Capture the cell that displays the provided text and extract its (x, y) central coordinate. 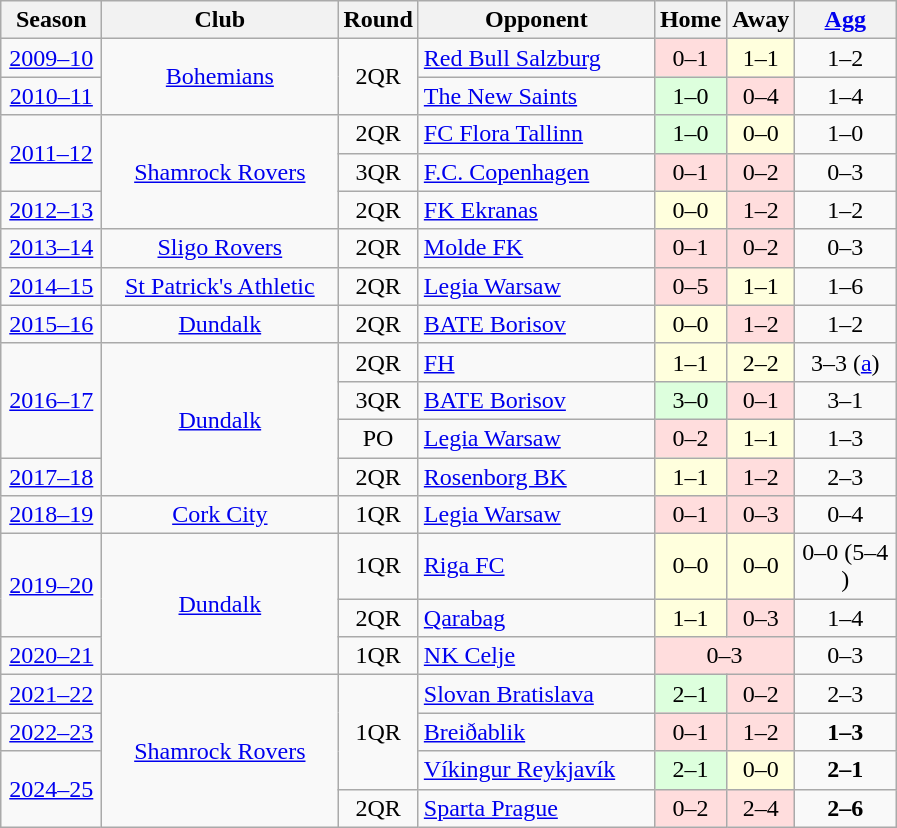
Slovan Bratislava (536, 694)
FC Flora Tallinn (536, 134)
Rosenborg BK (536, 477)
2024–25 (52, 789)
0–5 (690, 286)
F.C. Copenhagen (536, 172)
Víkingur Reykjavík (536, 770)
St Patrick's Athletic (220, 286)
3–1 (846, 400)
Club (220, 20)
2–6 (846, 808)
Sligo Rovers (220, 248)
3–0 (690, 400)
Agg (846, 20)
Home (690, 20)
2018–19 (52, 515)
PO (378, 438)
3–3 (a) (846, 362)
2013–14 (52, 248)
2016–17 (52, 400)
Away (761, 20)
Sparta Prague (536, 808)
Riga FC (536, 566)
NK Celje (536, 656)
Cork City (220, 515)
0–0 (5–4 ) (846, 566)
2019–20 (52, 586)
Breiðablik (536, 732)
Opponent (536, 20)
2012–13 (52, 210)
Qarabag (536, 618)
2010–11 (52, 96)
Red Bull Salzburg (536, 58)
2021–22 (52, 694)
FK Ekranas (536, 210)
Bohemians (220, 77)
Season (52, 20)
2011–12 (52, 153)
Molde FK (536, 248)
FH (536, 362)
Round (378, 20)
2022–23 (52, 732)
The New Saints (536, 96)
2017–18 (52, 477)
2014–15 (52, 286)
1–6 (846, 286)
2015–16 (52, 324)
2009–10 (52, 58)
2–2 (761, 362)
2–4 (761, 808)
2020–21 (52, 656)
